Return [x, y] of the center of cell containing provided text 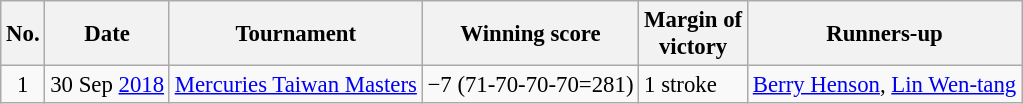
−7 (71-70-70-70=281) [530, 85]
Winning score [530, 34]
Date [107, 34]
No. [23, 34]
Berry Henson, Lin Wen-tang [884, 85]
30 Sep 2018 [107, 85]
Mercuries Taiwan Masters [296, 85]
Margin ofvictory [694, 34]
1 [23, 85]
1 stroke [694, 85]
Tournament [296, 34]
Runners-up [884, 34]
